Pinpoint the cell where the given text exists, returning its (X, Y) midpoint coordinate. 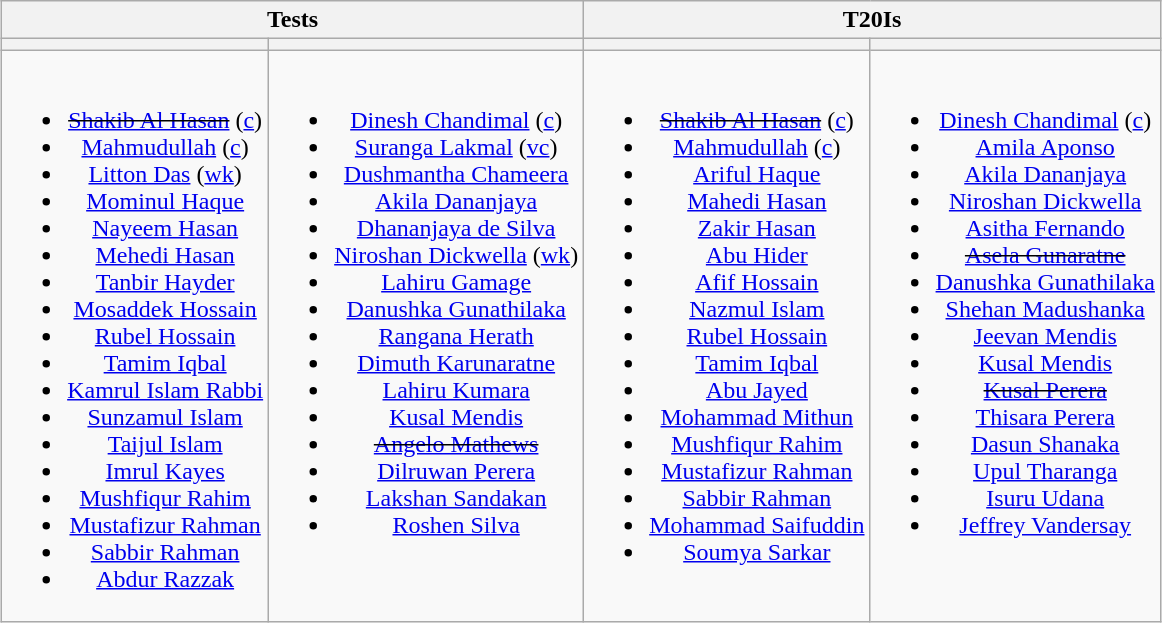
Tests (293, 20)
T20Is (872, 20)
